Scan for the cell matching the given text and deliver its (x, y) coordinate at center. 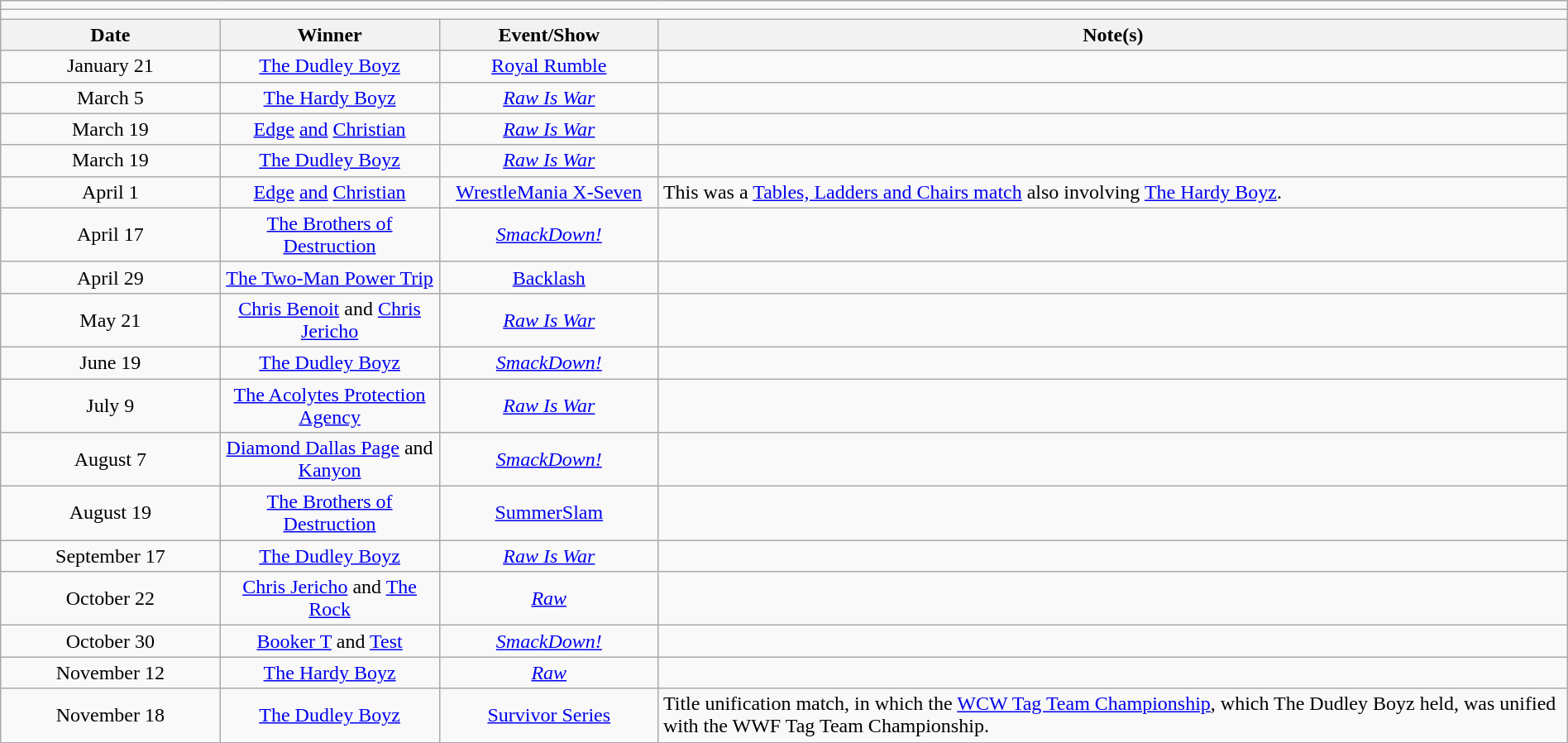
Chris Jericho and The Rock (329, 599)
October 30 (111, 641)
Note(s) (1113, 35)
WrestleMania X-Seven (549, 192)
Winner (329, 35)
SummerSlam (549, 513)
January 21 (111, 66)
Booker T and Test (329, 641)
This was a Tables, Ladders and Chairs match also involving The Hardy Boyz. (1113, 192)
March 5 (111, 98)
June 19 (111, 362)
Survivor Series (549, 715)
October 22 (111, 599)
April 1 (111, 192)
May 21 (111, 319)
July 9 (111, 405)
November 18 (111, 715)
November 12 (111, 673)
August 19 (111, 513)
Chris Benoit and Chris Jericho (329, 319)
The Two-Man Power Trip (329, 277)
Event/Show (549, 35)
April 17 (111, 235)
September 17 (111, 556)
August 7 (111, 460)
Title unification match, in which the WCW Tag Team Championship, which The Dudley Boyz held, was unified with the WWF Tag Team Championship. (1113, 715)
The Acolytes Protection Agency (329, 405)
Royal Rumble (549, 66)
April 29 (111, 277)
Diamond Dallas Page and Kanyon (329, 460)
Backlash (549, 277)
Date (111, 35)
